Locate the cell with the specified text and output its [X, Y] center coordinate. 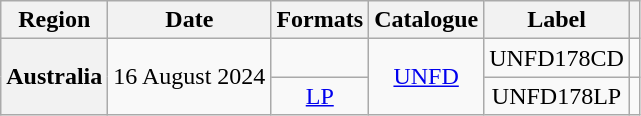
Date [190, 20]
Region [54, 20]
Catalogue [426, 20]
UNFD [426, 77]
UNFD178LP [557, 96]
Australia [54, 77]
Formats [320, 20]
UNFD178CD [557, 58]
LP [320, 96]
Label [557, 20]
16 August 2024 [190, 77]
